Detect which cell encompasses the target text, then output its (x, y) center coordinate. 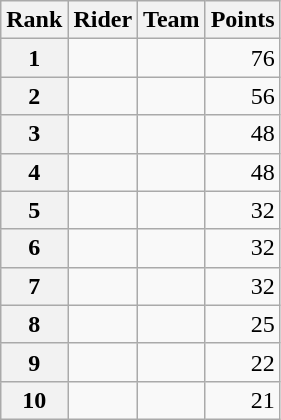
9 (34, 362)
76 (242, 58)
4 (34, 172)
8 (34, 324)
Rider (103, 20)
Points (242, 20)
21 (242, 400)
5 (34, 210)
Rank (34, 20)
7 (34, 286)
1 (34, 58)
2 (34, 96)
22 (242, 362)
25 (242, 324)
56 (242, 96)
Team (172, 20)
3 (34, 134)
10 (34, 400)
6 (34, 248)
